Detect which cell encompasses the target text, then output its [X, Y] center coordinate. 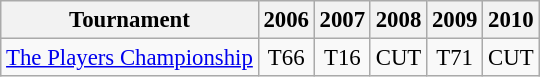
2007 [342, 20]
2009 [455, 20]
T66 [286, 58]
Tournament [130, 20]
2008 [398, 20]
T16 [342, 58]
T71 [455, 58]
2006 [286, 20]
The Players Championship [130, 58]
2010 [511, 20]
